Capture the cell that displays the provided text and extract its (X, Y) central coordinate. 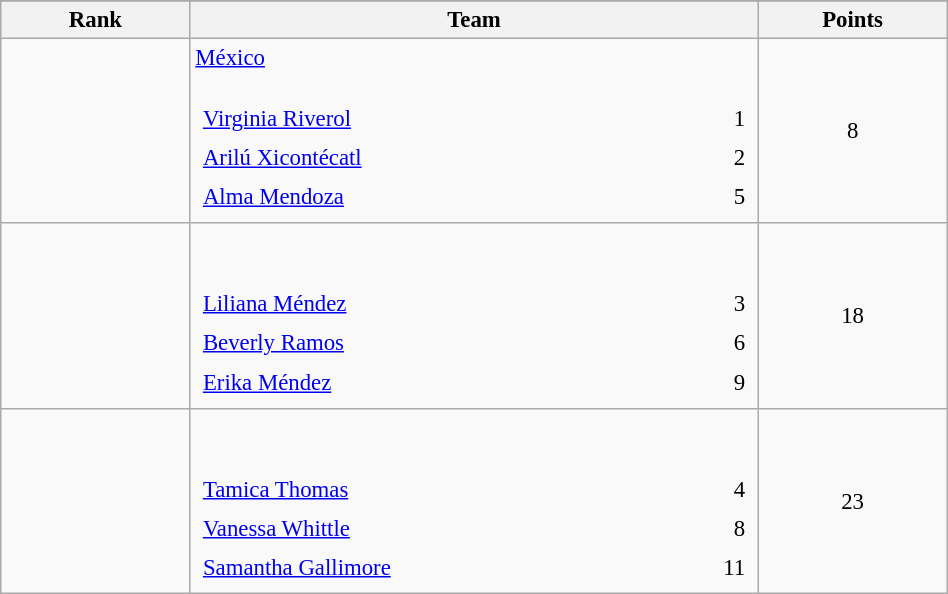
1 (720, 119)
3 (718, 304)
18 (852, 316)
Arilú Xicontécatl (442, 158)
Team (474, 20)
Virginia Riverol (442, 119)
9 (718, 382)
11 (712, 567)
Tamica Thomas 4 Vanessa Whittle 8 Samantha Gallimore 11 (474, 500)
Samantha Gallimore (435, 567)
Liliana Méndez 3 Beverly Ramos 6 Erika Méndez 9 (474, 316)
Alma Mendoza (442, 197)
Erika Méndez (440, 382)
Liliana Méndez (440, 304)
2 (720, 158)
Rank (96, 20)
23 (852, 500)
Points (852, 20)
México Virginia Riverol 1 Arilú Xicontécatl 2 Alma Mendoza 5 (474, 132)
5 (720, 197)
4 (712, 489)
6 (718, 343)
Tamica Thomas (435, 489)
Vanessa Whittle (435, 528)
Beverly Ramos (440, 343)
